Search for the cell housing the specified text and yield its (x, y) center coordinate. 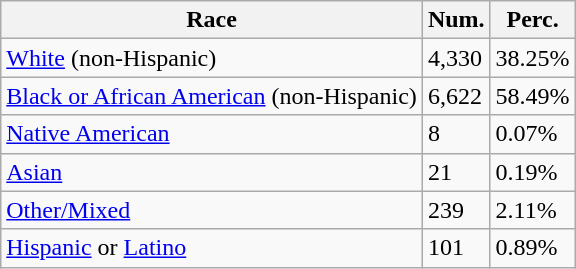
0.89% (532, 248)
Perc. (532, 20)
6,622 (456, 96)
Other/Mixed (212, 210)
21 (456, 172)
4,330 (456, 58)
Race (212, 20)
Asian (212, 172)
Num. (456, 20)
White (non-Hispanic) (212, 58)
38.25% (532, 58)
2.11% (532, 210)
8 (456, 134)
Black or African American (non-Hispanic) (212, 96)
101 (456, 248)
0.07% (532, 134)
0.19% (532, 172)
58.49% (532, 96)
Hispanic or Latino (212, 248)
Native American (212, 134)
239 (456, 210)
